For the text-containing cell, return its midpoint in [x, y] coordinate format. 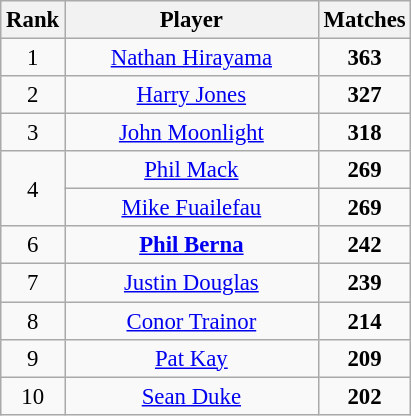
363 [364, 58]
242 [364, 245]
Sean Duke [192, 396]
327 [364, 95]
6 [33, 245]
Phil Berna [192, 245]
202 [364, 396]
2 [33, 95]
Phil Mack [192, 170]
214 [364, 321]
10 [33, 396]
8 [33, 321]
Conor Trainor [192, 321]
Harry Jones [192, 95]
239 [364, 283]
Pat Kay [192, 358]
9 [33, 358]
Rank [33, 20]
John Moonlight [192, 133]
7 [33, 283]
1 [33, 58]
3 [33, 133]
Mike Fuailefau [192, 208]
Matches [364, 20]
Player [192, 20]
209 [364, 358]
4 [33, 188]
Nathan Hirayama [192, 58]
Justin Douglas [192, 283]
318 [364, 133]
